Extract the [x, y] coordinate from the center of the cell holding the provided text.  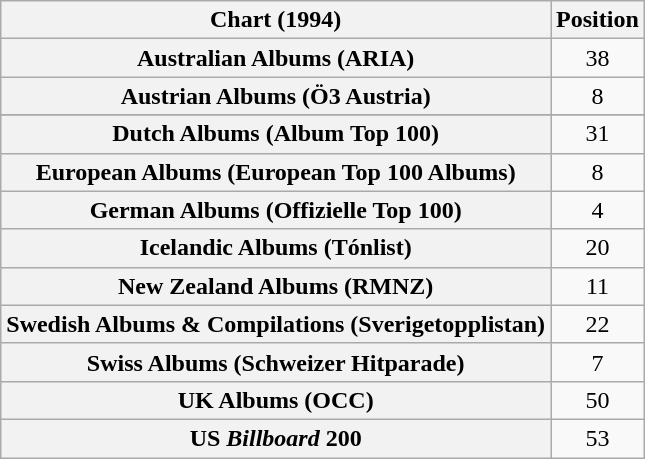
7 [598, 362]
11 [598, 286]
Swedish Albums & Compilations (Sverigetopplistan) [276, 324]
31 [598, 134]
Austrian Albums (Ö3 Austria) [276, 96]
53 [598, 438]
20 [598, 248]
38 [598, 58]
Dutch Albums (Album Top 100) [276, 134]
New Zealand Albums (RMNZ) [276, 286]
European Albums (European Top 100 Albums) [276, 172]
Chart (1994) [276, 20]
Icelandic Albums (Tónlist) [276, 248]
50 [598, 400]
German Albums (Offizielle Top 100) [276, 210]
4 [598, 210]
Australian Albums (ARIA) [276, 58]
Position [598, 20]
Swiss Albums (Schweizer Hitparade) [276, 362]
US Billboard 200 [276, 438]
22 [598, 324]
UK Albums (OCC) [276, 400]
